Extract the [X, Y] coordinate from the center of the cell holding the provided text.  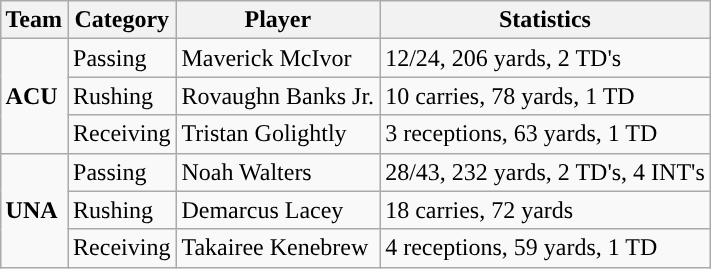
Rovaughn Banks Jr. [278, 96]
3 receptions, 63 yards, 1 TD [546, 134]
18 carries, 72 yards [546, 210]
ACU [34, 96]
Category [122, 20]
Team [34, 20]
UNA [34, 210]
Maverick McIvor [278, 58]
28/43, 232 yards, 2 TD's, 4 INT's [546, 172]
Tristan Golightly [278, 134]
Player [278, 20]
10 carries, 78 yards, 1 TD [546, 96]
Demarcus Lacey [278, 210]
Statistics [546, 20]
12/24, 206 yards, 2 TD's [546, 58]
4 receptions, 59 yards, 1 TD [546, 248]
Noah Walters [278, 172]
Takairee Kenebrew [278, 248]
